Determine the [x, y] coordinate at the center of the cell enclosing the given text.  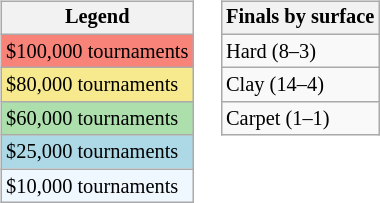
Carpet (1–1) [300, 119]
$60,000 tournaments [97, 119]
$25,000 tournaments [97, 152]
Legend [97, 18]
Finals by surface [300, 18]
$80,000 tournaments [97, 85]
$10,000 tournaments [97, 186]
$100,000 tournaments [97, 51]
Clay (14–4) [300, 85]
Hard (8–3) [300, 51]
